Extract the [X, Y] coordinate from the center of the cell holding the provided text.  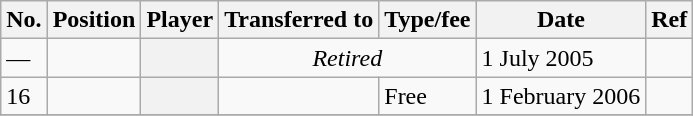
No. [24, 20]
— [24, 58]
1 July 2005 [561, 58]
Position [94, 20]
Transferred to [299, 20]
16 [24, 96]
Retired [348, 58]
1 February 2006 [561, 96]
Free [428, 96]
Date [561, 20]
Ref [670, 20]
Player [180, 20]
Type/fee [428, 20]
